Detect which cell encompasses the target text, then output its (X, Y) center coordinate. 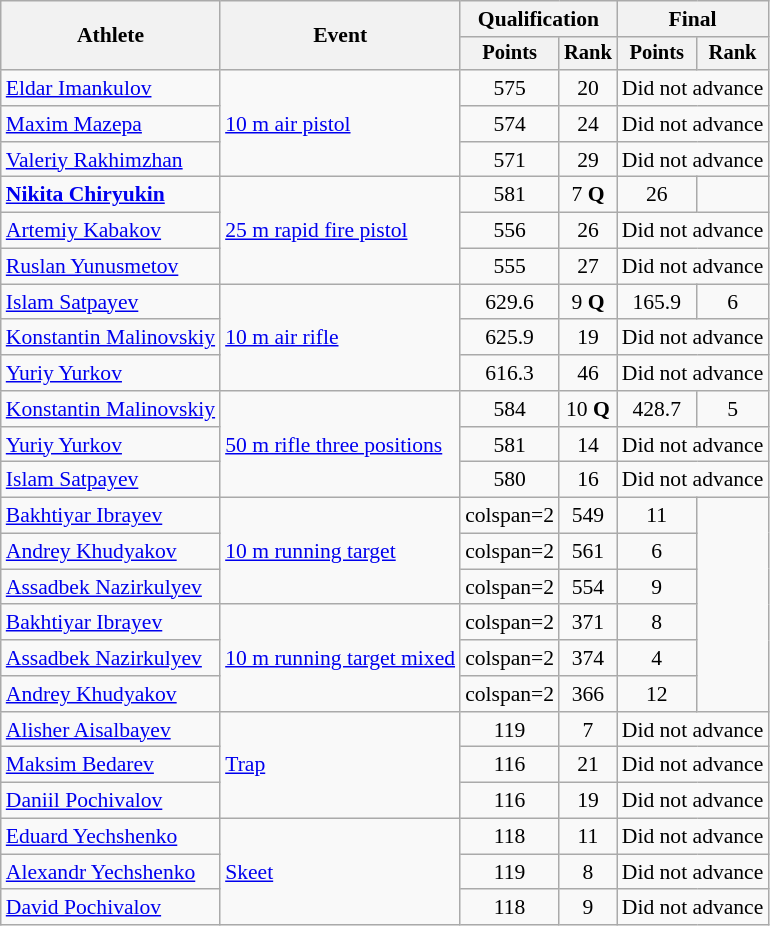
Eldar Imankulov (110, 88)
575 (510, 88)
Alexandr Yechshenko (110, 872)
7 Q (588, 195)
371 (588, 623)
10 m running target (340, 552)
10 m running target mixed (340, 658)
16 (588, 480)
Event (340, 36)
Maxim Mazepa (110, 124)
50 m rifle three positions (340, 444)
616.3 (510, 373)
9 Q (588, 302)
David Pochivalov (110, 908)
580 (510, 480)
Qualification (538, 19)
574 (510, 124)
10 m air rifle (340, 338)
21 (588, 765)
428.7 (657, 409)
12 (657, 694)
561 (588, 552)
Trap (340, 766)
549 (588, 516)
Ruslan Yunusmetov (110, 267)
Eduard Yechshenko (110, 837)
29 (588, 160)
571 (510, 160)
Daniil Pochivalov (110, 801)
10 Q (588, 409)
25 m rapid fire pistol (340, 230)
4 (657, 658)
555 (510, 267)
24 (588, 124)
165.9 (657, 302)
554 (588, 587)
584 (510, 409)
10 m air pistol (340, 124)
Skeet (340, 872)
Maksim Bedarev (110, 765)
14 (588, 445)
Artemiy Kabakov (110, 231)
Final (693, 19)
20 (588, 88)
374 (588, 658)
Athlete (110, 36)
5 (733, 409)
625.9 (510, 338)
366 (588, 694)
629.6 (510, 302)
27 (588, 267)
Valeriy Rakhimzhan (110, 160)
Nikita Chiryukin (110, 195)
46 (588, 373)
7 (588, 730)
Alisher Aisalbayev (110, 730)
556 (510, 231)
